From the cell containing the given text, extract its center point as (X, Y) coordinate. 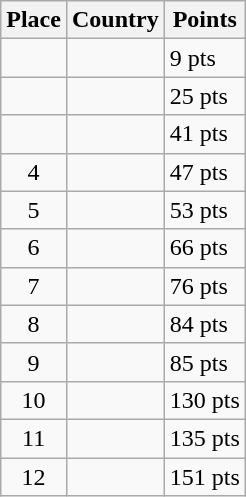
47 pts (204, 172)
135 pts (204, 438)
6 (34, 248)
Points (204, 20)
10 (34, 400)
76 pts (204, 286)
53 pts (204, 210)
84 pts (204, 324)
8 (34, 324)
9 pts (204, 58)
11 (34, 438)
85 pts (204, 362)
130 pts (204, 400)
66 pts (204, 248)
4 (34, 172)
7 (34, 286)
9 (34, 362)
151 pts (204, 477)
41 pts (204, 134)
Place (34, 20)
5 (34, 210)
12 (34, 477)
25 pts (204, 96)
Country (115, 20)
